Pinpoint the cell where the given text exists, returning its (x, y) midpoint coordinate. 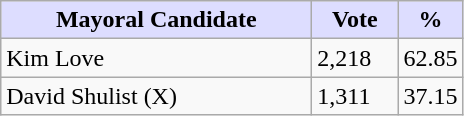
Mayoral Candidate (156, 20)
% (430, 20)
37.15 (430, 96)
David Shulist (X) (156, 96)
62.85 (430, 58)
Vote (355, 20)
1,311 (355, 96)
2,218 (355, 58)
Kim Love (156, 58)
